Provide the (X, Y) coordinate of the cell's center where the given text is located.  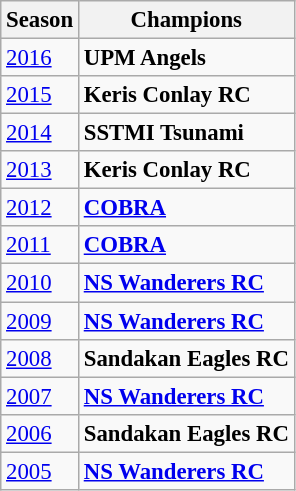
2013 (40, 170)
2006 (40, 433)
2014 (40, 133)
2015 (40, 95)
2008 (40, 358)
Season (40, 20)
2005 (40, 471)
2016 (40, 58)
UPM Angels (186, 58)
Champions (186, 20)
2010 (40, 283)
2007 (40, 396)
2012 (40, 208)
2009 (40, 321)
SSTMI Tsunami (186, 133)
2011 (40, 245)
